Detect which cell encompasses the target text, then output its [X, Y] center coordinate. 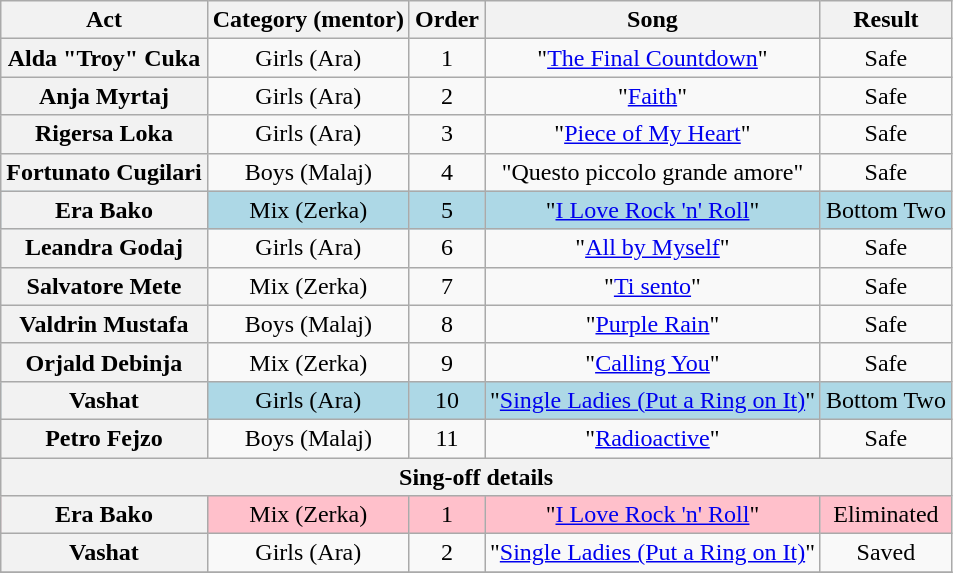
Fortunato Cugilari [104, 172]
Salvatore Mete [104, 286]
"Calling You" [652, 362]
4 [446, 172]
Act [104, 20]
"Ti sento" [652, 286]
Valdrin Mustafa [104, 324]
Anja Myrtaj [104, 96]
"Purple Rain" [652, 324]
Alda "Troy" Cuka [104, 58]
Sing-off details [476, 477]
Result [886, 20]
"Radioactive" [652, 438]
10 [446, 400]
Orjald Debinja [104, 362]
Category (mentor) [308, 20]
9 [446, 362]
Leandra Godaj [104, 248]
"Faith" [652, 96]
Saved [886, 553]
5 [446, 210]
7 [446, 286]
11 [446, 438]
"Piece of My Heart" [652, 134]
Song [652, 20]
"Questo piccolo grande amore" [652, 172]
"All by Myself" [652, 248]
8 [446, 324]
3 [446, 134]
Petro Fejzo [104, 438]
Order [446, 20]
"The Final Countdown" [652, 58]
Rigersa Loka [104, 134]
6 [446, 248]
Eliminated [886, 515]
